Determine the [X, Y] coordinate at the center of the cell enclosing the given text.  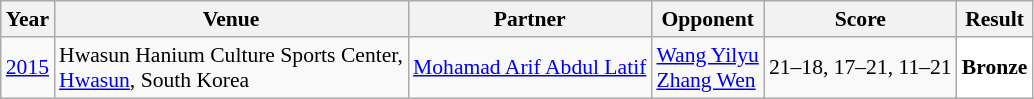
Venue [231, 19]
Partner [530, 19]
21–18, 17–21, 11–21 [860, 68]
Mohamad Arif Abdul Latif [530, 68]
Opponent [708, 19]
Bronze [995, 68]
Score [860, 19]
Hwasun Hanium Culture Sports Center,Hwasun, South Korea [231, 68]
2015 [28, 68]
Year [28, 19]
Result [995, 19]
Wang Yilyu Zhang Wen [708, 68]
